From the cell containing the given text, extract its center point as (x, y) coordinate. 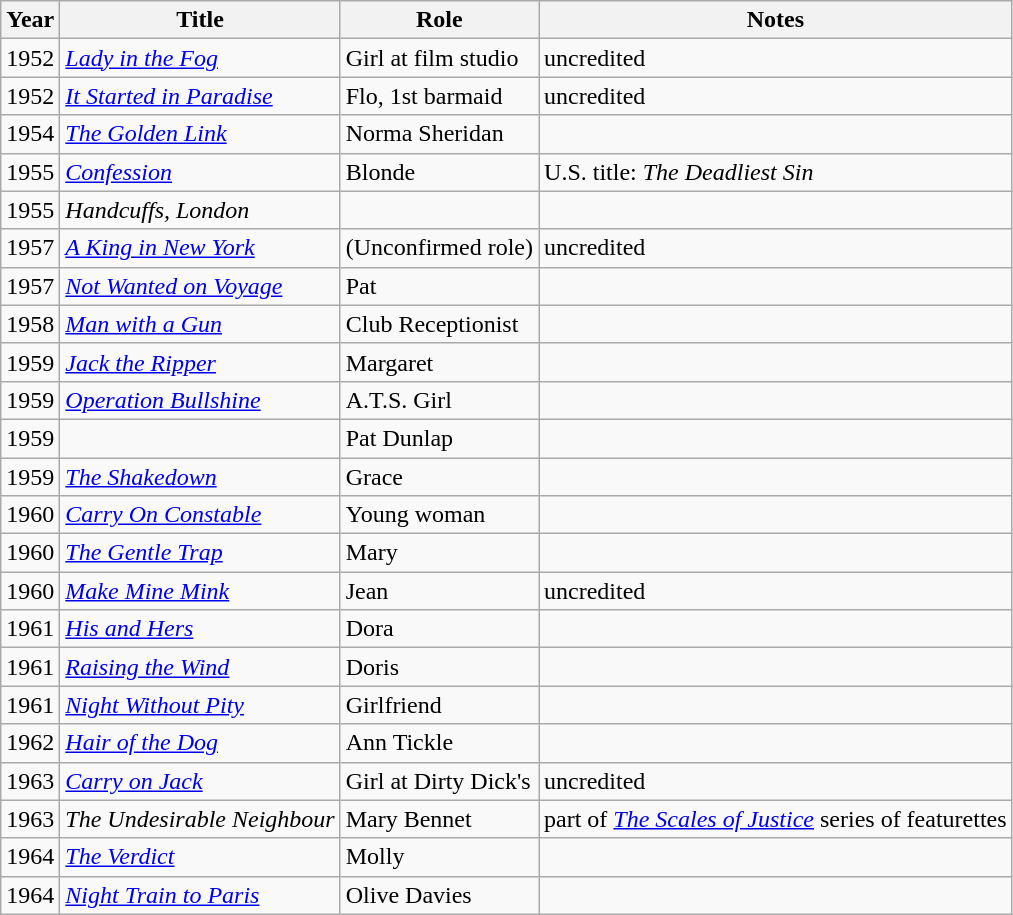
Title (200, 20)
1958 (30, 324)
Hair of the Dog (200, 743)
Operation Bullshine (200, 400)
Club Receptionist (439, 324)
The Verdict (200, 857)
It Started in Paradise (200, 96)
Role (439, 20)
Pat Dunlap (439, 438)
Lady in the Fog (200, 58)
1962 (30, 743)
Norma Sheridan (439, 134)
Not Wanted on Voyage (200, 286)
The Shakedown (200, 477)
1954 (30, 134)
Flo, 1st barmaid (439, 96)
Ann Tickle (439, 743)
Handcuffs, London (200, 210)
Dora (439, 629)
The Gentle Trap (200, 553)
Carry On Constable (200, 515)
His and Hers (200, 629)
Night Train to Paris (200, 895)
Man with a Gun (200, 324)
Pat (439, 286)
Notes (776, 20)
A.T.S. Girl (439, 400)
Olive Davies (439, 895)
Carry on Jack (200, 781)
part of The Scales of Justice series of featurettes (776, 819)
Margaret (439, 362)
Jack the Ripper (200, 362)
U.S. title: The Deadliest Sin (776, 172)
A King in New York (200, 248)
Grace (439, 477)
Year (30, 20)
(Unconfirmed role) (439, 248)
Night Without Pity (200, 705)
The Golden Link (200, 134)
Young woman (439, 515)
Girl at film studio (439, 58)
Doris (439, 667)
Make Mine Mink (200, 591)
Blonde (439, 172)
Mary (439, 553)
Girl at Dirty Dick's (439, 781)
The Undesirable Neighbour (200, 819)
Confession (200, 172)
Raising the Wind (200, 667)
Jean (439, 591)
Girlfriend (439, 705)
Molly (439, 857)
Mary Bennet (439, 819)
